Pinpoint the cell where the given text exists, returning its [X, Y] midpoint coordinate. 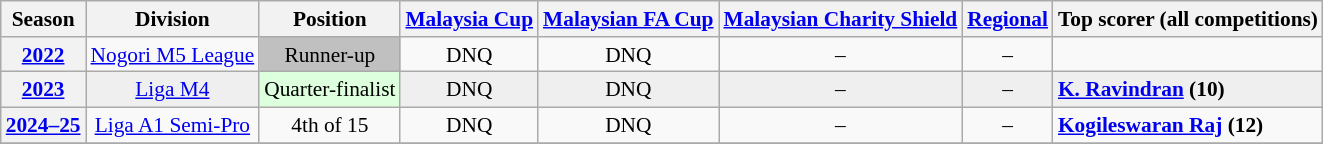
Malaysia Cup [469, 19]
4th of 15 [330, 126]
K. Ravindran (10) [1188, 90]
Kogileswaran Raj (12) [1188, 126]
Liga M4 [173, 90]
2022 [44, 55]
Quarter-finalist [330, 90]
Season [44, 19]
Malaysian FA Cup [628, 19]
Division [173, 19]
Malaysian Charity Shield [841, 19]
Top scorer (all competitions) [1188, 19]
Regional [1008, 19]
Nogori M5 League [173, 55]
Position [330, 19]
2024–25 [44, 126]
Liga A1 Semi-Pro [173, 126]
2023 [44, 90]
Runner-up [330, 55]
